Locate the cell with the specified text and output its (x, y) center coordinate. 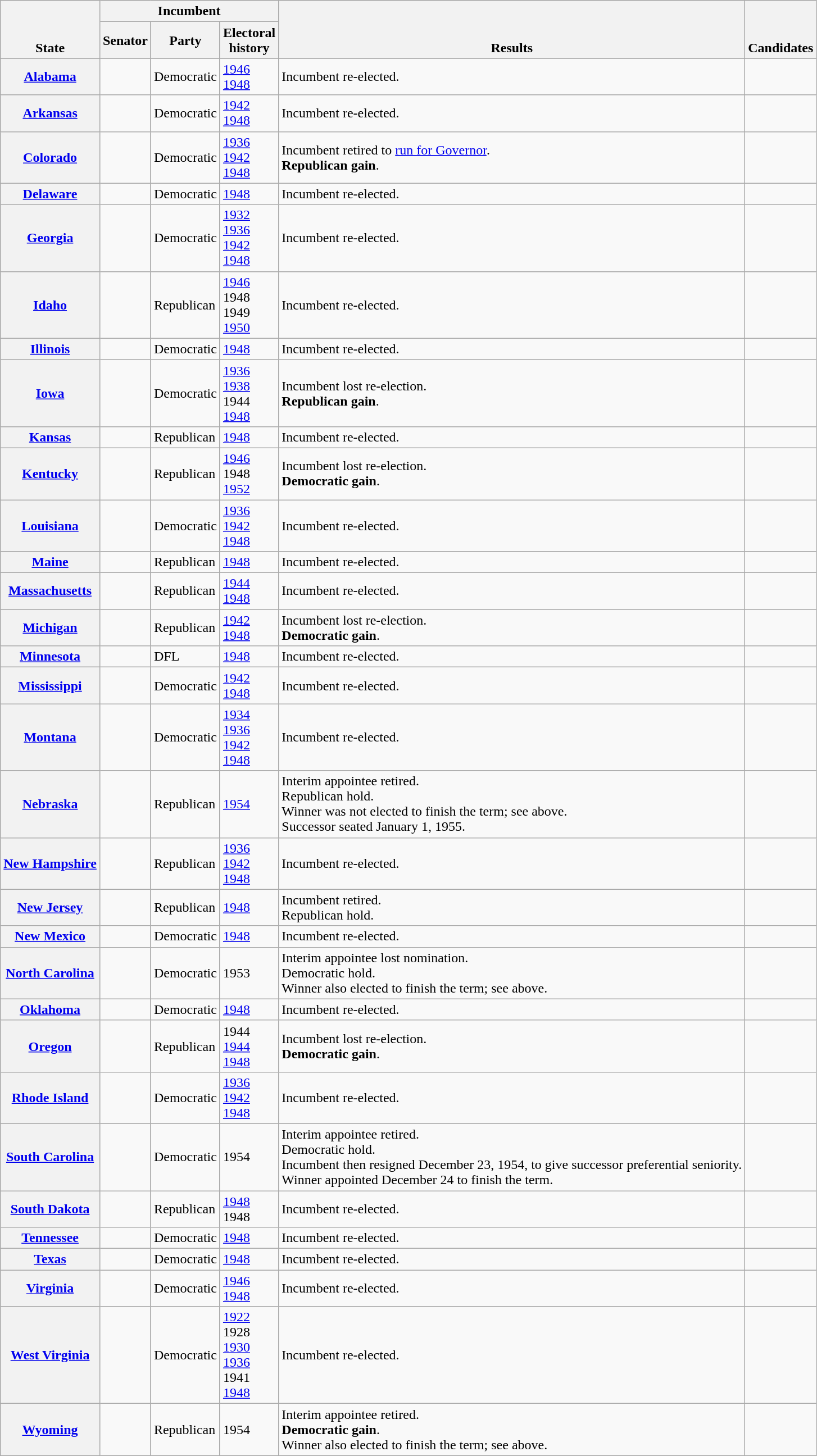
Incumbent lost re-election.Republican gain. (512, 393)
Arkansas (51, 113)
Interim appointee retired.Democratic gain.Winner also elected to finish the term; see above. (512, 1430)
Nebraska (51, 804)
Senator (125, 40)
Incumbent retired.Republican hold. (512, 908)
Interim appointee retired.Republican hold.Winner was not elected to finish the term; see above.Successor seated January 1, 1955. (512, 804)
Mississippi (51, 685)
Michigan (51, 628)
Interim appointee lost nomination.Democratic hold.Winner also elected to finish the term; see above. (512, 973)
West Virginia (51, 1355)
Massachusetts (51, 591)
19221928 193019361941 1948 (249, 1355)
South Dakota (51, 1209)
Oklahoma (51, 1009)
Illinois (51, 349)
Louisiana (51, 526)
Minnesota (51, 657)
Kansas (51, 437)
1944 1948 (249, 591)
Kentucky (51, 474)
New Hampshire (51, 863)
1946 1948 1952 (249, 474)
Delaware (51, 194)
1936 19381944 1948 (249, 393)
Idaho (51, 304)
New Mexico (51, 936)
Colorado (51, 157)
1944 1944 1948 (249, 1046)
Incumbent (189, 11)
Wyoming (51, 1430)
Electoralhistory (249, 40)
Alabama (51, 76)
Virginia (51, 1289)
Party (185, 40)
Oregon (51, 1046)
State (51, 29)
Montana (51, 737)
Iowa (51, 393)
19481948 (249, 1209)
1946 1948 1949 1950 (249, 304)
New Jersey (51, 908)
1932 193619421948 (249, 238)
1934 193619421948 (249, 737)
DFL (185, 657)
South Carolina (51, 1157)
Texas (51, 1259)
Maine (51, 562)
Incumbent retired to run for Governor.Republican gain. (512, 157)
Tennessee (51, 1238)
Georgia (51, 238)
Results (512, 29)
North Carolina (51, 973)
Candidates (781, 29)
Rhode Island (51, 1098)
1953 (249, 973)
